From the cell containing the given text, extract its center point as [X, Y] coordinate. 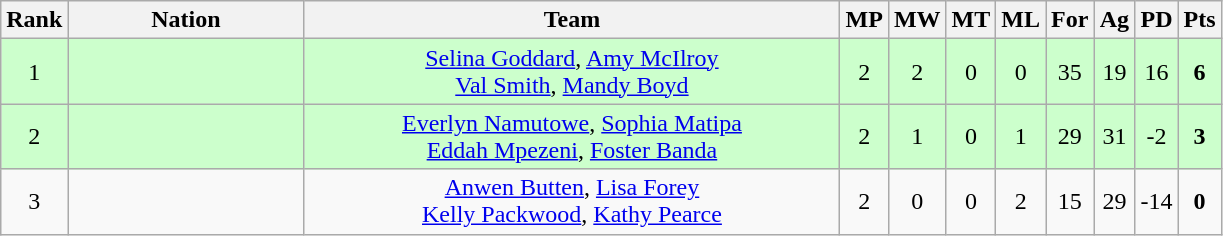
35 [1070, 72]
19 [1114, 72]
Pts [1200, 20]
15 [1070, 202]
MW [917, 20]
Everlyn Namutowe, Sophia Matipa Eddah Mpezeni, Foster Banda [572, 136]
Ag [1114, 20]
Team [572, 20]
Rank [34, 20]
16 [1156, 72]
For [1070, 20]
Nation [186, 20]
PD [1156, 20]
6 [1200, 72]
31 [1114, 136]
-2 [1156, 136]
-14 [1156, 202]
MT [971, 20]
Selina Goddard, Amy McIlroyVal Smith, Mandy Boyd [572, 72]
MP [864, 20]
ML [1021, 20]
Anwen Butten, Lisa ForeyKelly Packwood, Kathy Pearce [572, 202]
